Return [x, y] of the center of cell containing provided text 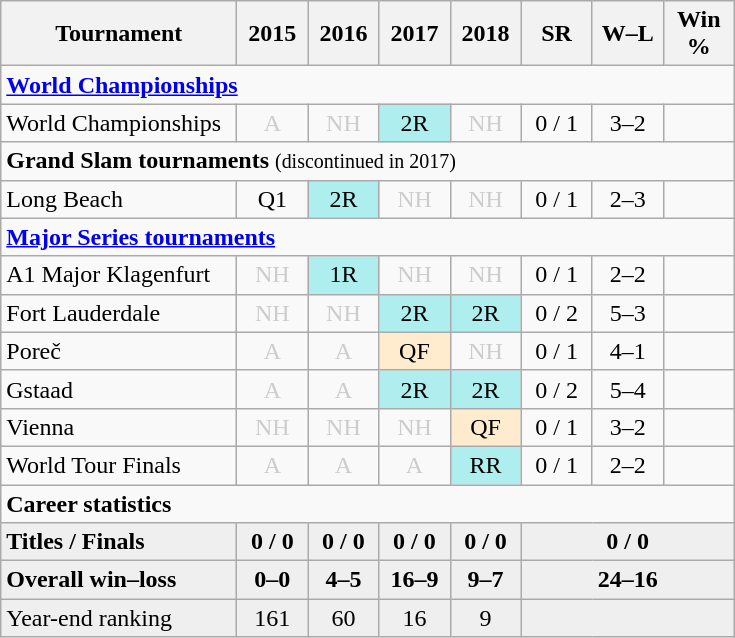
2015 [272, 34]
24–16 [628, 580]
Year-end ranking [119, 618]
4–1 [628, 351]
Win % [698, 34]
1R [344, 275]
Titles / Finals [119, 542]
SR [556, 34]
2–3 [628, 199]
4–5 [344, 580]
Poreč [119, 351]
RR [486, 465]
A1 Major Klagenfurt [119, 275]
Tournament [119, 34]
16–9 [414, 580]
16 [414, 618]
5–3 [628, 313]
0–0 [272, 580]
Overall win–loss [119, 580]
161 [272, 618]
Long Beach [119, 199]
Gstaad [119, 389]
Fort Lauderdale [119, 313]
W–L [628, 34]
Vienna [119, 427]
2016 [344, 34]
5–4 [628, 389]
2017 [414, 34]
World Tour Finals [119, 465]
Q1 [272, 199]
60 [344, 618]
Major Series tournaments [368, 237]
9–7 [486, 580]
2018 [486, 34]
9 [486, 618]
Career statistics [368, 503]
Grand Slam tournaments (discontinued in 2017) [368, 161]
